Return (X, Y) of the center of cell containing provided text 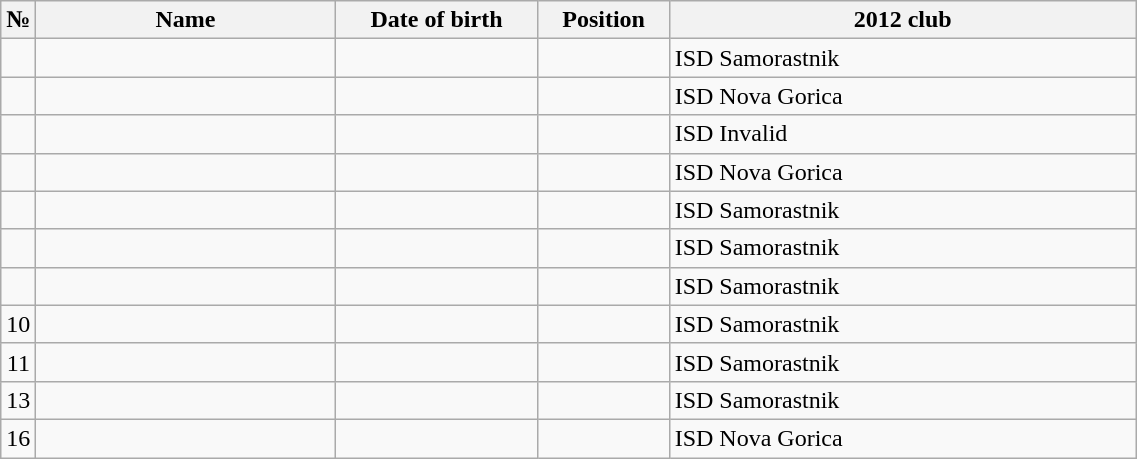
Name (186, 20)
11 (18, 362)
Position (604, 20)
№ (18, 20)
16 (18, 438)
ISD Invalid (902, 134)
Date of birth (436, 20)
2012 club (902, 20)
13 (18, 400)
10 (18, 324)
